Identify which cell holds the provided text, then report its [x, y] central coordinate. 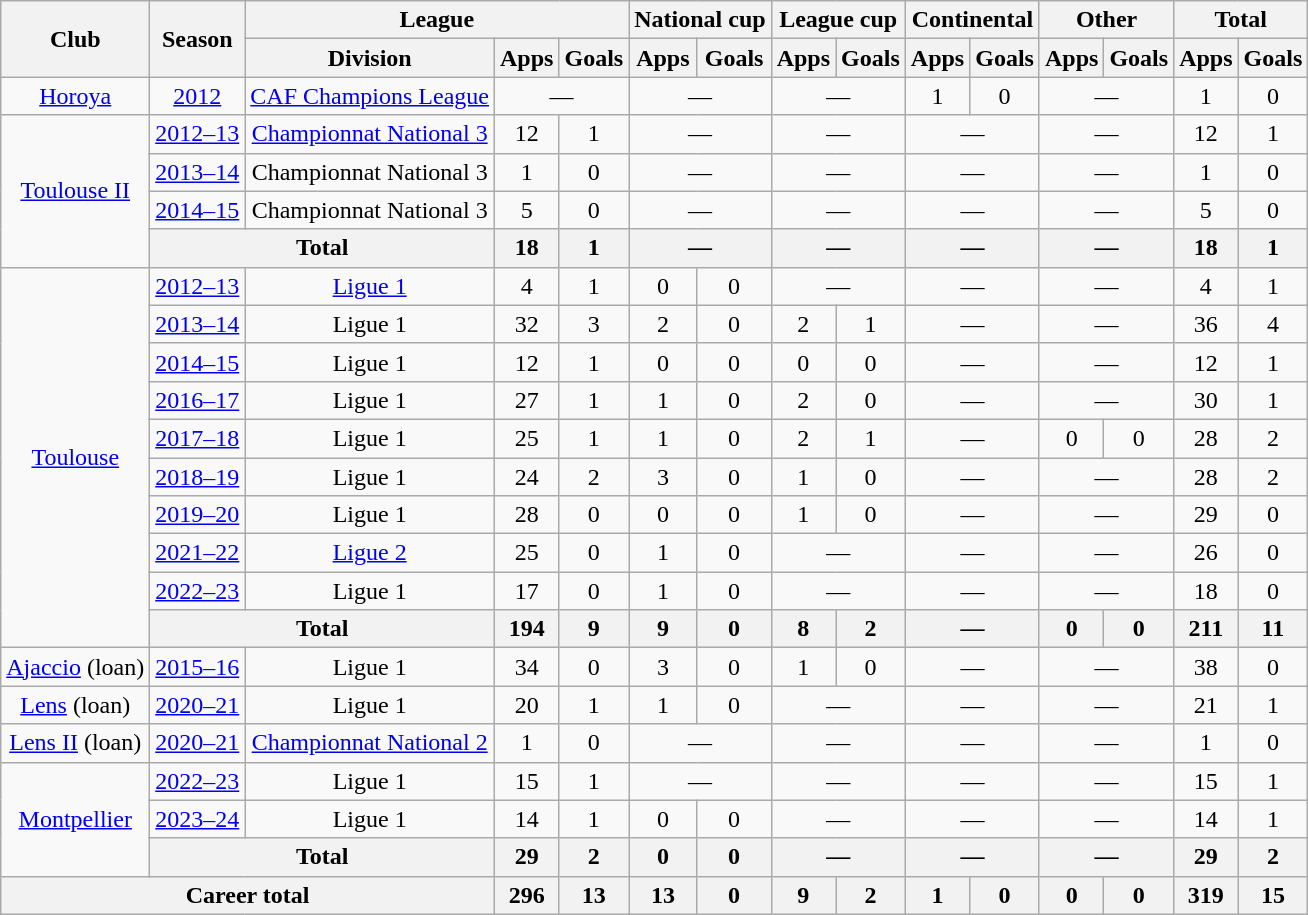
34 [527, 667]
30 [1206, 400]
2015–16 [198, 667]
Toulouse [76, 458]
League cup [838, 20]
League [437, 20]
36 [1206, 324]
Montpellier [76, 819]
11 [1273, 629]
Horoya [76, 96]
194 [527, 629]
2017–18 [198, 438]
National cup [700, 20]
Season [198, 39]
Other [1106, 20]
Lens (loan) [76, 705]
Continental [972, 20]
CAF Champions League [370, 96]
2016–17 [198, 400]
Ligue 2 [370, 553]
24 [527, 477]
2023–24 [198, 819]
17 [527, 591]
296 [527, 895]
Club [76, 39]
26 [1206, 553]
319 [1206, 895]
Championnat National 2 [370, 743]
Ajaccio (loan) [76, 667]
211 [1206, 629]
Career total [248, 895]
Division [370, 58]
8 [803, 629]
2019–20 [198, 515]
2021–22 [198, 553]
38 [1206, 667]
2018–19 [198, 477]
Toulouse II [76, 191]
Lens II (loan) [76, 743]
21 [1206, 705]
2012 [198, 96]
32 [527, 324]
27 [527, 400]
20 [527, 705]
